Locate the cell with the specified text and output its [x, y] center coordinate. 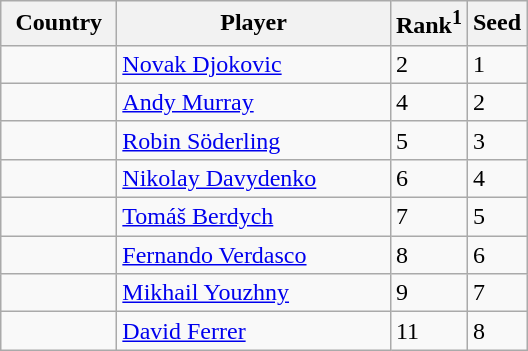
Nikolay Davydenko [254, 178]
Mikhail Youzhny [254, 293]
Andy Murray [254, 102]
Novak Djokovic [254, 64]
Country [59, 24]
David Ferrer [254, 331]
Robin Söderling [254, 140]
11 [428, 331]
Fernando Verdasco [254, 255]
3 [496, 140]
Seed [496, 24]
9 [428, 293]
Player [254, 24]
Rank1 [428, 24]
Tomáš Berdych [254, 217]
1 [496, 64]
